Return the [x, y] coordinate for the center point of the cell that contains the specified text.  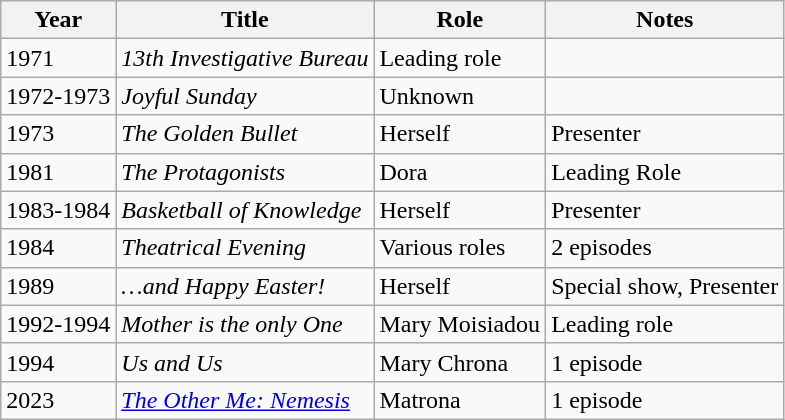
2023 [58, 400]
1973 [58, 134]
Mary Chrona [460, 362]
Various roles [460, 248]
Special show, Presenter [665, 286]
1971 [58, 58]
Leading Role [665, 172]
Theatrical Evening [245, 248]
Dora [460, 172]
The Protagonists [245, 172]
Year [58, 20]
Mary Moisiadou [460, 324]
Notes [665, 20]
Joyful Sunday [245, 96]
Matrona [460, 400]
1981 [58, 172]
1983-1984 [58, 210]
Us and Us [245, 362]
1989 [58, 286]
1984 [58, 248]
Mother is the only One [245, 324]
Unknown [460, 96]
…and Happy Easter! [245, 286]
13th Investigative Bureau [245, 58]
1972-1973 [58, 96]
The Golden Bullet [245, 134]
Role [460, 20]
The Other Me: Nemesis [245, 400]
1994 [58, 362]
1992-1994 [58, 324]
2 episodes [665, 248]
Title [245, 20]
Basketball of Knowledge [245, 210]
